From the cell containing the given text, extract its center point as (x, y) coordinate. 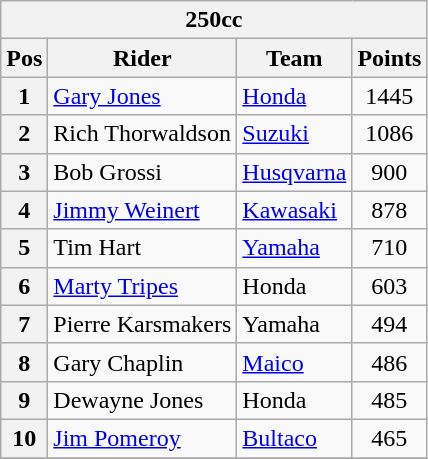
Gary Chaplin (142, 362)
10 (24, 438)
Bultaco (294, 438)
3 (24, 172)
Dewayne Jones (142, 400)
878 (390, 210)
Jim Pomeroy (142, 438)
4 (24, 210)
Pos (24, 58)
8 (24, 362)
Rider (142, 58)
603 (390, 286)
Points (390, 58)
Suzuki (294, 134)
250cc (214, 20)
5 (24, 248)
7 (24, 324)
Marty Tripes (142, 286)
9 (24, 400)
Tim Hart (142, 248)
1086 (390, 134)
485 (390, 400)
Pierre Karsmakers (142, 324)
Kawasaki (294, 210)
Team (294, 58)
Jimmy Weinert (142, 210)
Rich Thorwaldson (142, 134)
465 (390, 438)
710 (390, 248)
Maico (294, 362)
Gary Jones (142, 96)
494 (390, 324)
Bob Grossi (142, 172)
486 (390, 362)
6 (24, 286)
2 (24, 134)
900 (390, 172)
Husqvarna (294, 172)
1 (24, 96)
1445 (390, 96)
